Scan for the cell matching the given text and deliver its [x, y] coordinate at center. 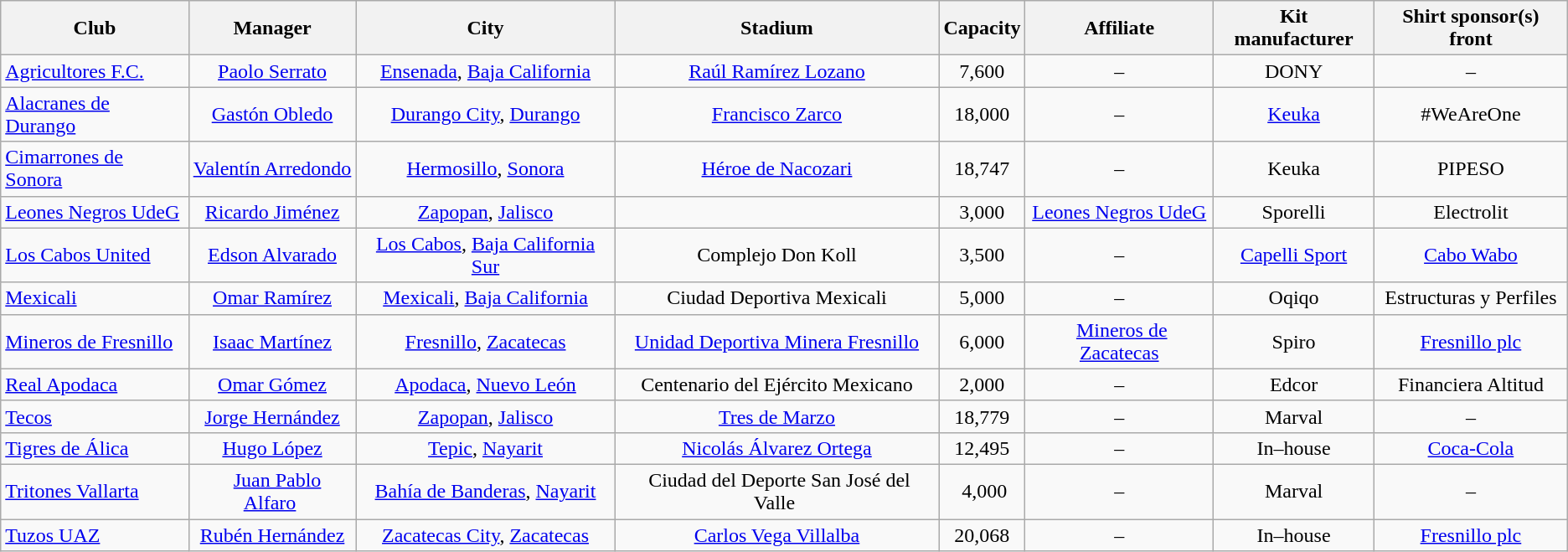
Agricultores F.C. [95, 71]
2,000 [982, 384]
Complejo Don Koll [777, 255]
20,068 [982, 535]
Omar Gómez [272, 384]
6,000 [982, 342]
Ricardo Jiménez [272, 212]
Capelli Sport [1294, 255]
7,600 [982, 71]
Juan Pablo Alfaro [272, 491]
Club [95, 28]
Jorge Hernández [272, 416]
DONY [1294, 71]
Sporelli [1294, 212]
Edcor [1294, 384]
Tritones Vallarta [95, 491]
Electrolit [1471, 212]
Apodaca, Nuevo León [486, 384]
Tepic, Nayarit [486, 448]
Paolo Serrato [272, 71]
Kit manufacturer [1294, 28]
Real Apodaca [95, 384]
3,500 [982, 255]
Edson Alvarado [272, 255]
5,000 [982, 298]
PIPESO [1471, 169]
Affiliate [1119, 28]
Estructuras y Perfiles [1471, 298]
Centenario del Ejército Mexicano [777, 384]
Tigres de Álica [95, 448]
Cimarrones de Sonora [95, 169]
Francisco Zarco [777, 114]
Oqiqo [1294, 298]
City [486, 28]
Mexicali, Baja California [486, 298]
#WeAreOne [1471, 114]
Fresnillo, Zacatecas [486, 342]
Bahía de Banderas, Nayarit [486, 491]
Mexicali [95, 298]
Zacatecas City, Zacatecas [486, 535]
Tuzos UAZ [95, 535]
Alacranes de Durango [95, 114]
Shirt sponsor(s) front [1471, 28]
Mineros de Zacatecas [1119, 342]
Los Cabos, Baja California Sur [486, 255]
Ciudad Deportiva Mexicali [777, 298]
18,747 [982, 169]
3,000 [982, 212]
Cabo Wabo [1471, 255]
Valentín Arredondo [272, 169]
Rubén Hernández [272, 535]
Tecos [95, 416]
Durango City, Durango [486, 114]
Mineros de Fresnillo [95, 342]
Tres de Marzo [777, 416]
Stadium [777, 28]
Financiera Altitud [1471, 384]
4,000 [982, 491]
Ciudad del Deporte San José del Valle [777, 491]
Spiro [1294, 342]
Nicolás Álvarez Ortega [777, 448]
Capacity [982, 28]
Ensenada, Baja California [486, 71]
18,779 [982, 416]
12,495 [982, 448]
Raúl Ramírez Lozano [777, 71]
Héroe de Nacozari [777, 169]
Manager [272, 28]
Gastón Obledo [272, 114]
Omar Ramírez [272, 298]
Hugo López [272, 448]
Unidad Deportiva Minera Fresnillo [777, 342]
18,000 [982, 114]
Carlos Vega Villalba [777, 535]
Los Cabos United [95, 255]
Hermosillo, Sonora [486, 169]
Isaac Martínez [272, 342]
Coca-Cola [1471, 448]
